Return (x, y) of the center of cell containing provided text 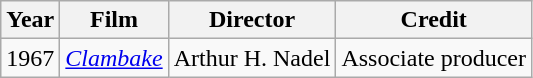
1967 (30, 58)
Director (252, 20)
Associate producer (434, 58)
Film (114, 20)
Clambake (114, 58)
Arthur H. Nadel (252, 58)
Credit (434, 20)
Year (30, 20)
